Determine the [x, y] coordinate at the center of the cell enclosing the given text.  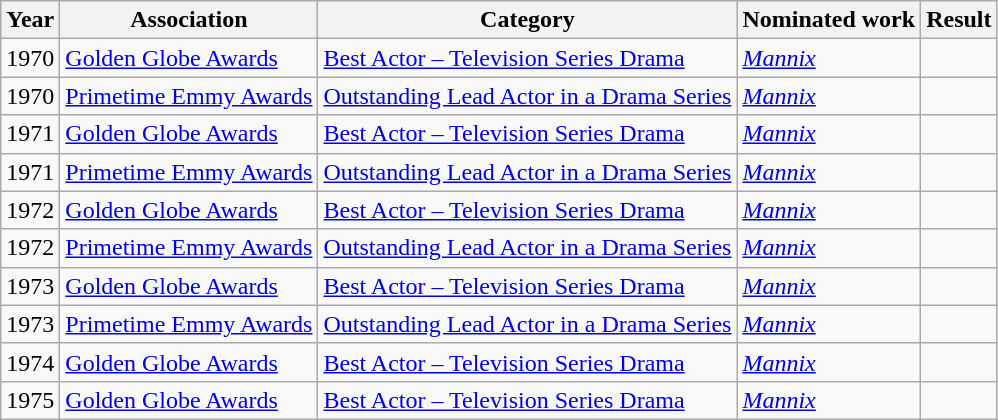
Nominated work [829, 20]
1975 [30, 400]
Category [528, 20]
Result [959, 20]
Year [30, 20]
1974 [30, 362]
Association [189, 20]
